Detect which cell encompasses the target text, then output its (X, Y) center coordinate. 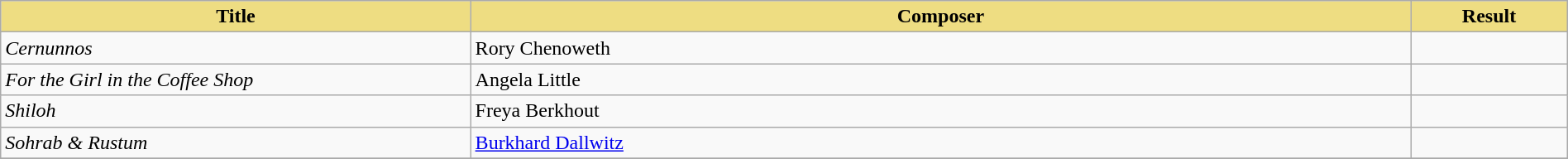
For the Girl in the Coffee Shop (236, 79)
Sohrab & Rustum (236, 142)
Freya Berkhout (941, 111)
Cernunnos (236, 48)
Angela Little (941, 79)
Rory Chenoweth (941, 48)
Title (236, 17)
Composer (941, 17)
Result (1489, 17)
Shiloh (236, 111)
Burkhard Dallwitz (941, 142)
